Extract the [x, y] coordinate from the center of the cell holding the provided text.  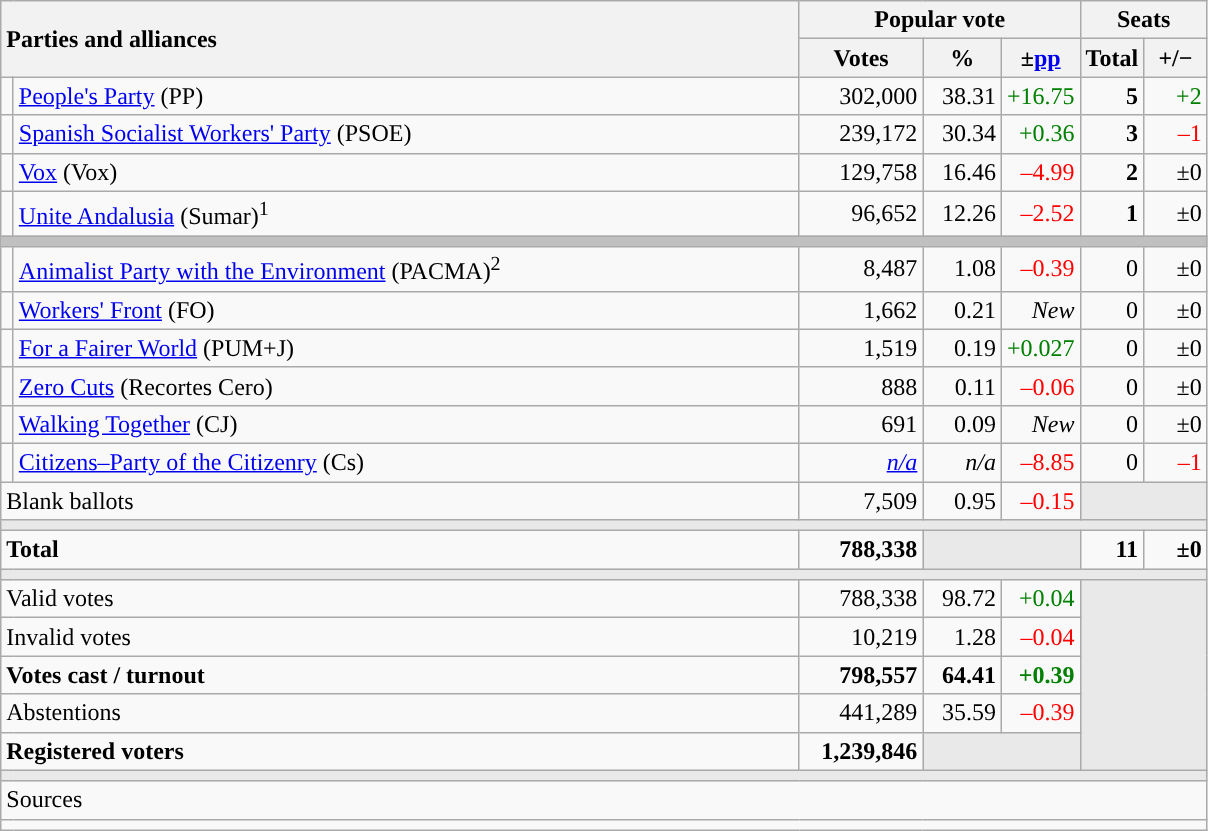
96,652 [861, 214]
Spanish Socialist Workers' Party (PSOE) [406, 134]
7,509 [861, 501]
98.72 [962, 599]
–2.52 [1040, 214]
Popular vote [940, 20]
1 [1112, 214]
12.26 [962, 214]
For a Fairer World (PUM+J) [406, 348]
–0.06 [1040, 386]
+16.75 [1040, 96]
Votes [861, 58]
691 [861, 424]
1,662 [861, 310]
Valid votes [400, 599]
2 [1112, 172]
1.28 [962, 637]
Votes cast / turnout [400, 675]
38.31 [962, 96]
129,758 [861, 172]
Seats [1144, 20]
+0.027 [1040, 348]
64.41 [962, 675]
±pp [1040, 58]
239,172 [861, 134]
35.59 [962, 713]
Blank ballots [400, 501]
0.11 [962, 386]
Vox (Vox) [406, 172]
Zero Cuts (Recortes Cero) [406, 386]
16.46 [962, 172]
1,519 [861, 348]
+0.36 [1040, 134]
0.19 [962, 348]
Sources [604, 800]
Workers' Front (FO) [406, 310]
30.34 [962, 134]
0.09 [962, 424]
–4.99 [1040, 172]
Parties and alliances [400, 39]
Unite Andalusia (Sumar)1 [406, 214]
+0.39 [1040, 675]
+0.04 [1040, 599]
11 [1112, 550]
Animalist Party with the Environment (PACMA)2 [406, 270]
–0.15 [1040, 501]
Registered voters [400, 751]
Citizens–Party of the Citizenry (Cs) [406, 462]
+/− [1176, 58]
–8.85 [1040, 462]
Walking Together (CJ) [406, 424]
798,557 [861, 675]
1,239,846 [861, 751]
8,487 [861, 270]
10,219 [861, 637]
441,289 [861, 713]
3 [1112, 134]
People's Party (PP) [406, 96]
–0.04 [1040, 637]
888 [861, 386]
0.21 [962, 310]
5 [1112, 96]
Invalid votes [400, 637]
0.95 [962, 501]
% [962, 58]
+2 [1176, 96]
302,000 [861, 96]
1.08 [962, 270]
Abstentions [400, 713]
